Detect which cell encompasses the target text, then output its (X, Y) center coordinate. 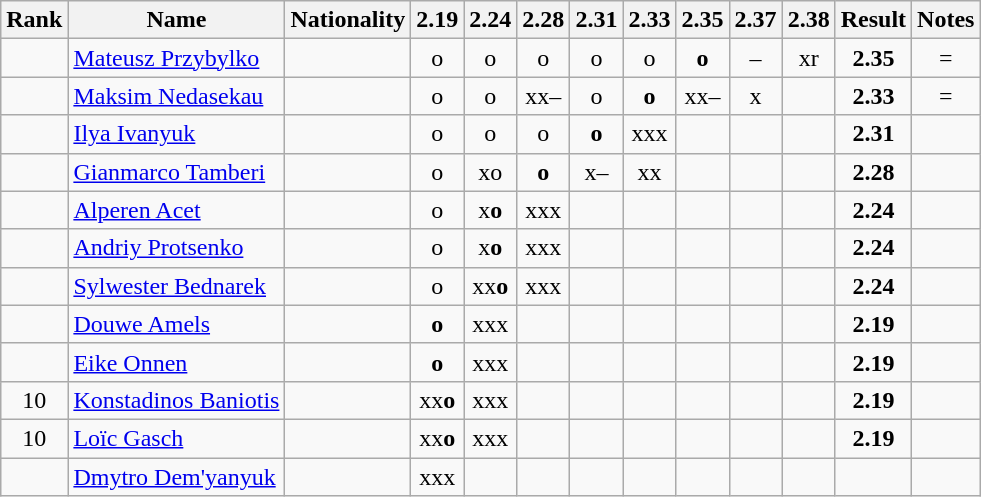
Eike Onnen (176, 362)
Mateusz Przybylko (176, 58)
Loïc Gasch (176, 438)
– (756, 58)
Konstadinos Baniotis (176, 400)
x (756, 96)
Nationality (348, 20)
Notes (946, 20)
Alperen Acet (176, 210)
2.38 (808, 20)
xx (650, 172)
2.37 (756, 20)
Name (176, 20)
Rank (34, 20)
Result (873, 20)
xr (808, 58)
Gianmarco Tamberi (176, 172)
x– (596, 172)
Maksim Nedasekau (176, 96)
Douwe Amels (176, 324)
Sylwester Bednarek (176, 286)
Andriy Protsenko (176, 248)
Dmytro Dem'yanyuk (176, 477)
Ilya Ivanyuk (176, 134)
